Identify which cell holds the provided text, then report its (X, Y) central coordinate. 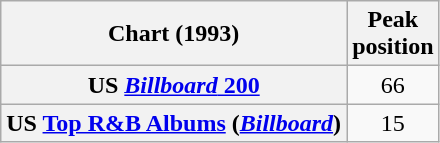
Peak position (393, 34)
15 (393, 123)
66 (393, 85)
Chart (1993) (174, 34)
US Top R&B Albums (Billboard) (174, 123)
US Billboard 200 (174, 85)
